Determine the [x, y] coordinate at the center of the cell enclosing the given text.  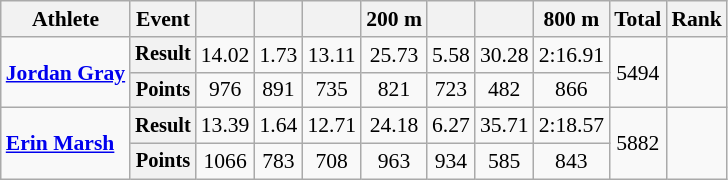
891 [278, 90]
1066 [226, 162]
783 [278, 162]
2:16.91 [572, 55]
1.64 [278, 126]
735 [332, 90]
6.27 [451, 126]
821 [394, 90]
5494 [638, 72]
963 [394, 162]
12.71 [332, 126]
Erin Marsh [66, 144]
200 m [394, 19]
35.71 [504, 126]
Athlete [66, 19]
976 [226, 90]
708 [332, 162]
1.73 [278, 55]
Event [163, 19]
13.11 [332, 55]
13.39 [226, 126]
30.28 [504, 55]
585 [504, 162]
482 [504, 90]
25.73 [394, 55]
Rank [696, 19]
843 [572, 162]
14.02 [226, 55]
24.18 [394, 126]
5882 [638, 144]
800 m [572, 19]
5.58 [451, 55]
723 [451, 90]
866 [572, 90]
Total [638, 19]
2:18.57 [572, 126]
934 [451, 162]
Jordan Gray [66, 72]
